Search for the cell housing the specified text and yield its [X, Y] center coordinate. 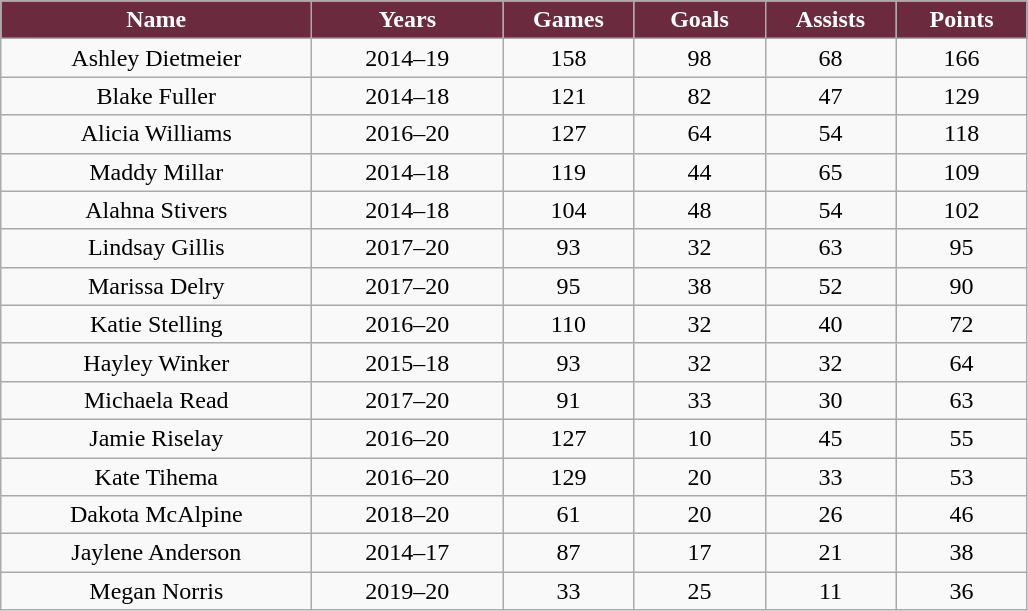
166 [962, 58]
90 [962, 286]
87 [568, 553]
Kate Tihema [156, 477]
2015–18 [408, 362]
45 [830, 438]
102 [962, 210]
68 [830, 58]
98 [700, 58]
40 [830, 324]
158 [568, 58]
Dakota McAlpine [156, 515]
Points [962, 20]
61 [568, 515]
55 [962, 438]
Assists [830, 20]
104 [568, 210]
Marissa Delry [156, 286]
26 [830, 515]
36 [962, 591]
Name [156, 20]
2018–20 [408, 515]
Hayley Winker [156, 362]
Games [568, 20]
Maddy Millar [156, 172]
53 [962, 477]
119 [568, 172]
48 [700, 210]
118 [962, 134]
Alahna Stivers [156, 210]
30 [830, 400]
72 [962, 324]
2014–17 [408, 553]
Years [408, 20]
121 [568, 96]
2019–20 [408, 591]
109 [962, 172]
11 [830, 591]
10 [700, 438]
Blake Fuller [156, 96]
Jaylene Anderson [156, 553]
82 [700, 96]
Ashley Dietmeier [156, 58]
2014–19 [408, 58]
17 [700, 553]
Lindsay Gillis [156, 248]
110 [568, 324]
Alicia Williams [156, 134]
44 [700, 172]
25 [700, 591]
52 [830, 286]
Jamie Riselay [156, 438]
46 [962, 515]
91 [568, 400]
65 [830, 172]
Goals [700, 20]
Katie Stelling [156, 324]
47 [830, 96]
21 [830, 553]
Michaela Read [156, 400]
Megan Norris [156, 591]
